Search for the cell housing the specified text and yield its [X, Y] center coordinate. 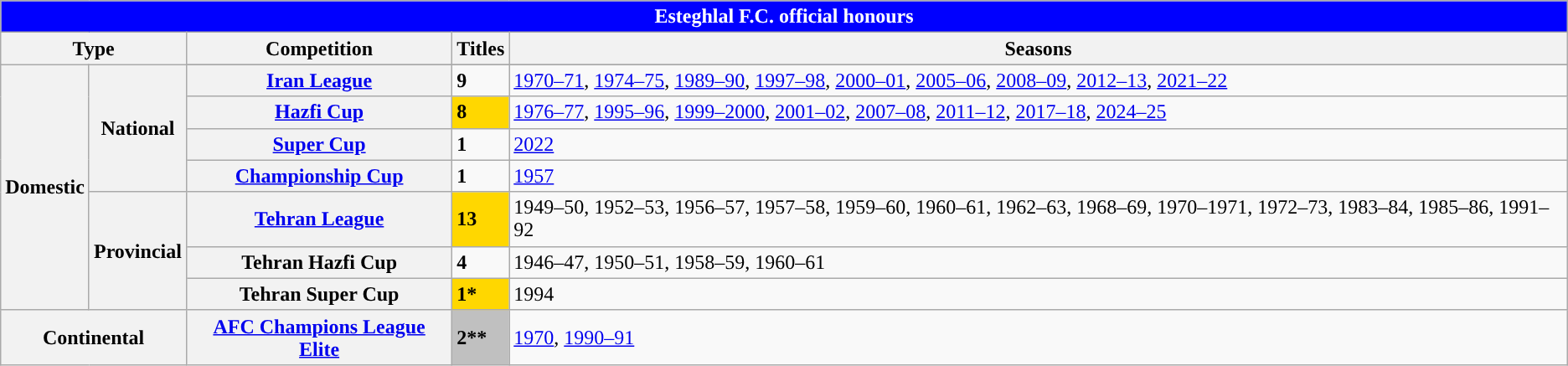
1970, 1990–91 [1039, 337]
AFC Champions League Elite [318, 337]
Type [94, 49]
1994 [1039, 294]
Domestic [45, 188]
1949–50, 1952–53, 1956–57, 1957–58, 1959–60, 1960–61, 1962–63, 1968–69, 1970–1971, 1972–73, 1983–84, 1985–86, 1991–92 [1039, 219]
Provincial [137, 251]
2** [481, 337]
Esteghlal F.C. official honours [784, 17]
Iran League [318, 80]
Tehran Super Cup [318, 294]
Hazfi Cup [318, 112]
Competition [318, 49]
Tehran League [318, 219]
Continental [94, 337]
Super Cup [318, 144]
13 [481, 219]
1970–71, 1974–75, 1989–90, 1997–98, 2000–01, 2005–06, 2008–09, 2012–13, 2021–22 [1039, 80]
2022 [1039, 144]
8 [481, 112]
4 [481, 262]
Tehran Hazfi Cup [318, 262]
Championship Cup [318, 176]
National [137, 128]
1957 [1039, 176]
1976–77, 1995–96, 1999–2000, 2001–02, 2007–08, 2011–12, 2017–18, 2024–25 [1039, 112]
Seasons [1039, 49]
1946–47, 1950–51, 1958–59, 1960–61 [1039, 262]
1* [481, 294]
Titles [481, 49]
9 [481, 80]
